Find where the given text appears and provide that cell's center as [X, Y] coordinate. 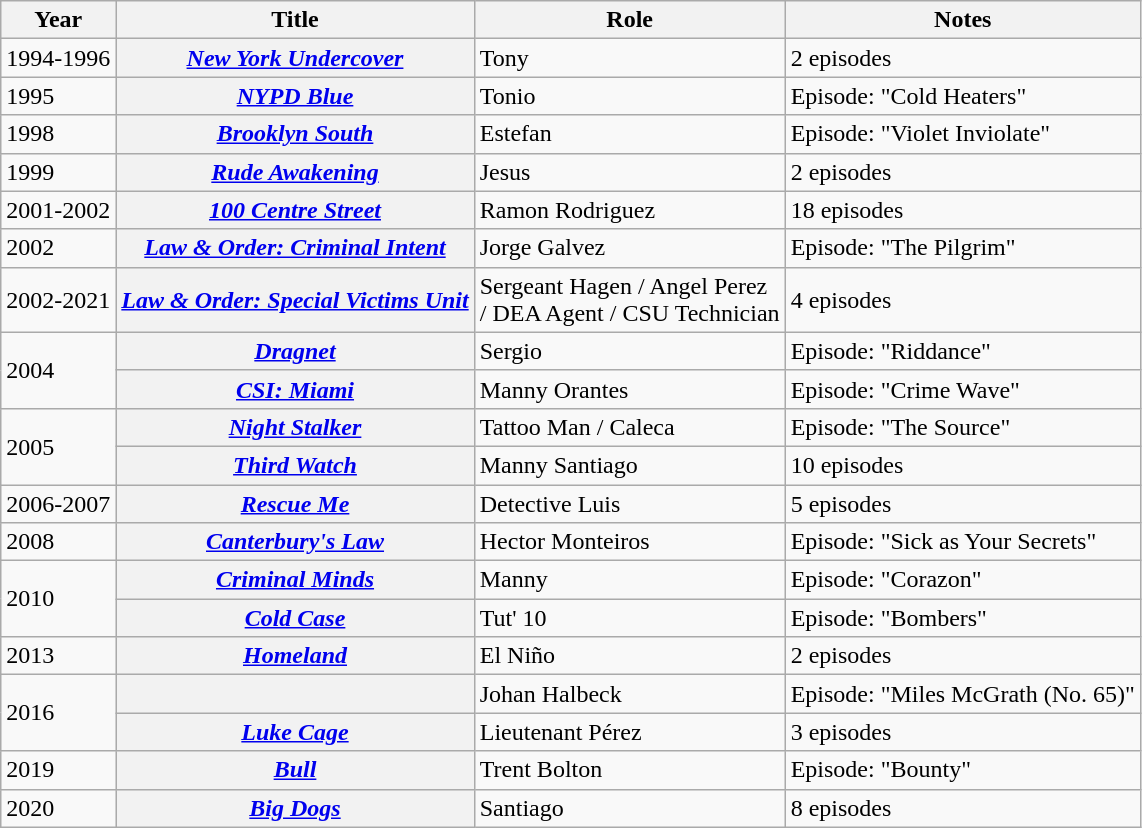
1999 [58, 172]
Bull [295, 770]
2001-2002 [58, 210]
Episode: "Cold Heaters" [962, 96]
Brooklyn South [295, 134]
El Niño [630, 656]
Tony [630, 58]
Night Stalker [295, 427]
Episode: "Crime Wave" [962, 389]
2016 [58, 713]
2010 [58, 599]
NYPD Blue [295, 96]
1998 [58, 134]
Manny Santiago [630, 465]
Canterbury's Law [295, 542]
Episode: "Violet Inviolate" [962, 134]
New York Undercover [295, 58]
1994-1996 [58, 58]
5 episodes [962, 503]
3 episodes [962, 732]
CSI: Miami [295, 389]
Manny Orantes [630, 389]
Big Dogs [295, 808]
Trent Bolton [630, 770]
Criminal Minds [295, 580]
Episode: "Bombers" [962, 618]
2002-2021 [58, 300]
2008 [58, 542]
2004 [58, 370]
8 episodes [962, 808]
Law & Order: Special Victims Unit [295, 300]
Rude Awakening [295, 172]
2006-2007 [58, 503]
Episode: "Riddance" [962, 351]
Tut' 10 [630, 618]
Hector Monteiros [630, 542]
Episode: "Bounty" [962, 770]
2002 [58, 248]
Title [295, 20]
4 episodes [962, 300]
Estefan [630, 134]
Cold Case [295, 618]
Law & Order: Criminal Intent [295, 248]
Episode: "The Pilgrim" [962, 248]
Tonio [630, 96]
Sergio [630, 351]
Year [58, 20]
Lieutenant Pérez [630, 732]
Dragnet [295, 351]
Ramon Rodriguez [630, 210]
2020 [58, 808]
Third Watch [295, 465]
2019 [58, 770]
Sergeant Hagen / Angel Perez/ DEA Agent / CSU Technician [630, 300]
Tattoo Man / Caleca [630, 427]
Detective Luis [630, 503]
Episode: "Sick as Your Secrets" [962, 542]
1995 [58, 96]
Episode: "The Source" [962, 427]
Episode: "Corazon" [962, 580]
Santiago [630, 808]
2005 [58, 446]
Jorge Galvez [630, 248]
100 Centre Street [295, 210]
Rescue Me [295, 503]
18 episodes [962, 210]
Jesus [630, 172]
Notes [962, 20]
Johan Halbeck [630, 694]
Episode: "Miles McGrath (No. 65)" [962, 694]
Homeland [295, 656]
Luke Cage [295, 732]
Manny [630, 580]
10 episodes [962, 465]
Role [630, 20]
2013 [58, 656]
